Return the (x, y) coordinate for the center point of the cell that contains the specified text.  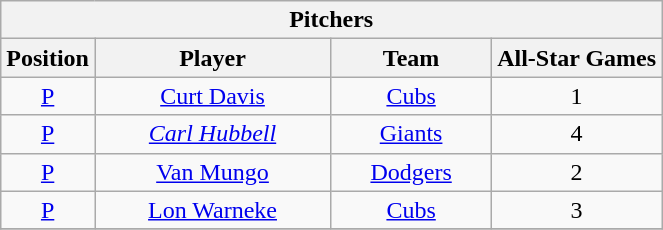
3 (577, 210)
1 (577, 96)
Dodgers (412, 172)
Giants (412, 134)
Van Mungo (212, 172)
4 (577, 134)
Position (48, 58)
2 (577, 172)
Team (412, 58)
Curt Davis (212, 96)
Lon Warneke (212, 210)
All-Star Games (577, 58)
Player (212, 58)
Pitchers (332, 20)
Carl Hubbell (212, 134)
